From the cell containing the given text, extract its center point as [x, y] coordinate. 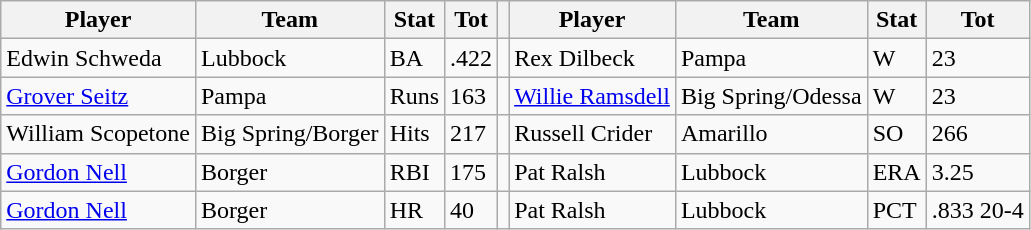
.422 [472, 58]
163 [472, 96]
RBI [414, 172]
Runs [414, 96]
40 [472, 210]
Hits [414, 134]
Russell Crider [592, 134]
Willie Ramsdell [592, 96]
175 [472, 172]
William Scopetone [98, 134]
266 [978, 134]
SO [896, 134]
3.25 [978, 172]
Big Spring/Odessa [771, 96]
Grover Seitz [98, 96]
Big Spring/Borger [290, 134]
PCT [896, 210]
BA [414, 58]
Edwin Schweda [98, 58]
HR [414, 210]
217 [472, 134]
ERA [896, 172]
Amarillo [771, 134]
Rex Dilbeck [592, 58]
.833 20-4 [978, 210]
